Return the (X, Y) coordinate for the center point of the cell that contains the specified text.  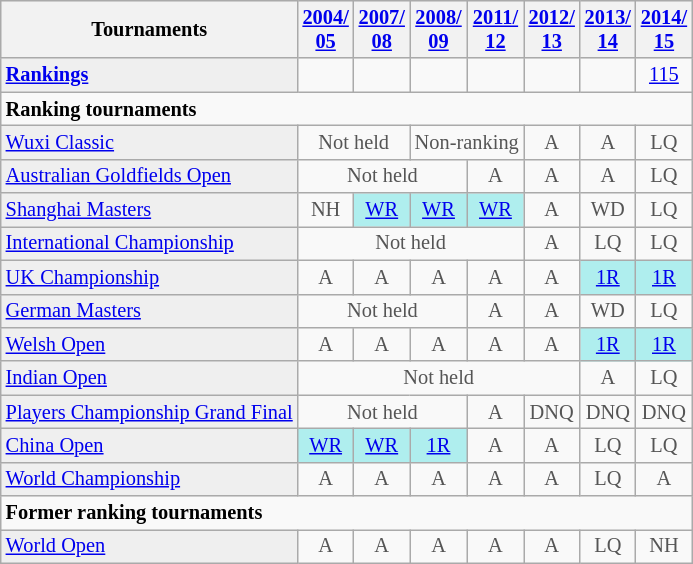
Welsh Open (150, 344)
2008/09 (438, 29)
Former ranking tournaments (346, 513)
World Championship (150, 479)
Australian Goldfields Open (150, 176)
2014/15 (664, 29)
Non-ranking (467, 142)
2004/05 (326, 29)
2011/12 (495, 29)
China Open (150, 445)
International Championship (150, 243)
Tournaments (150, 29)
World Open (150, 546)
Indian Open (150, 378)
Shanghai Masters (150, 210)
Wuxi Classic (150, 142)
2012/13 (552, 29)
UK Championship (150, 277)
Players Championship Grand Final (150, 412)
Ranking tournaments (346, 109)
Rankings (150, 75)
2007/08 (382, 29)
2013/14 (608, 29)
German Masters (150, 311)
115 (664, 75)
